Find where the given text appears and provide that cell's center as [x, y] coordinate. 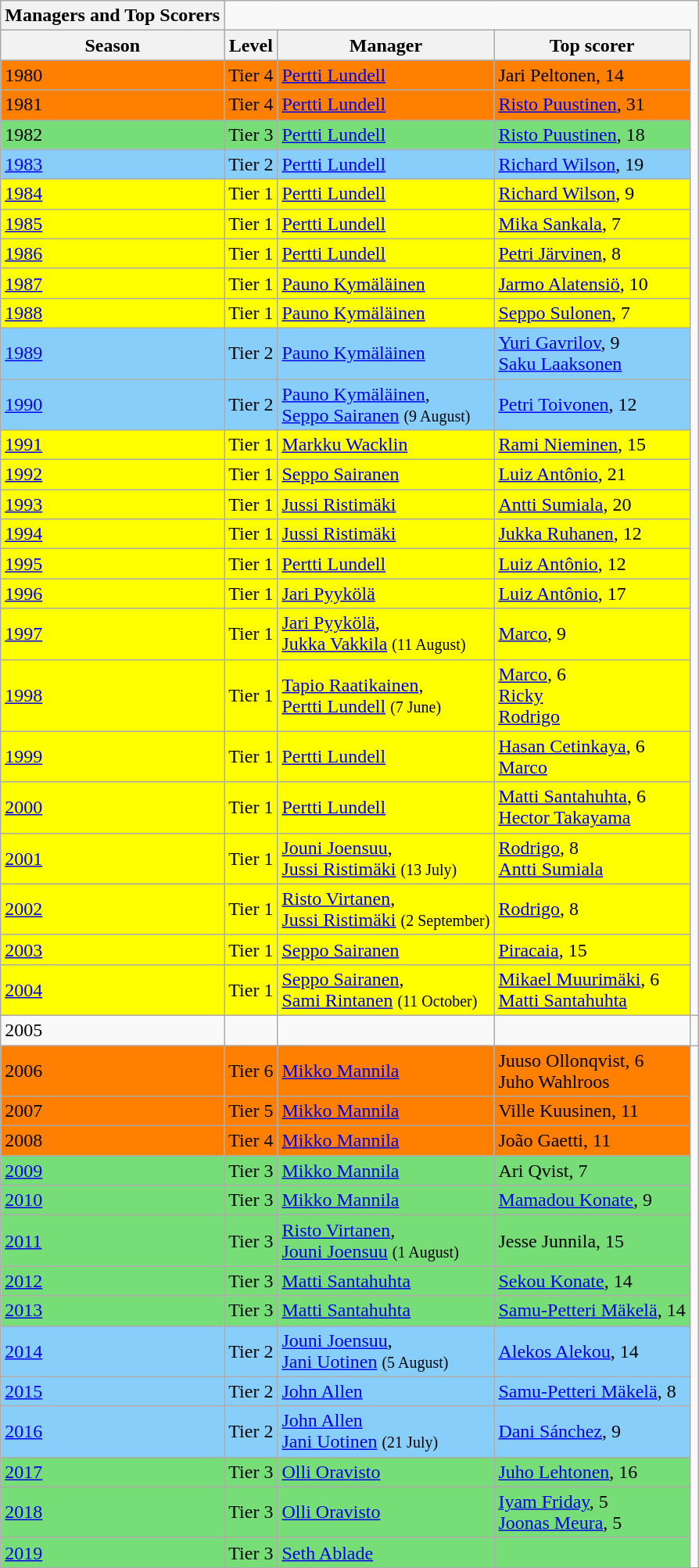
Alekos Alekou, 14 [592, 1351]
1980 [113, 75]
2011 [113, 1240]
Markku Wacklin [386, 445]
1988 [113, 313]
1991 [113, 445]
2001 [113, 859]
1993 [113, 504]
Matti Santahuhta, 6 Hector Takayama [592, 807]
Juho Lehtonen, 16 [592, 1472]
Richard Wilson, 19 [592, 164]
Jesse Junnila, 15 [592, 1240]
1983 [113, 164]
2017 [113, 1472]
Seppo Sairanen, Sami Rintanen (11 October) [386, 990]
Jari Peltonen, 14 [592, 75]
Level [251, 45]
2000 [113, 807]
1992 [113, 475]
Jouni Joensuu, Jani Uotinen (5 August) [386, 1351]
Yuri Gavrilov, 9 Saku Laaksonen [592, 353]
1990 [113, 404]
1995 [113, 564]
Jouni Joensuu, Jussi Ristimäki (13 July) [386, 859]
John Allen Jani Uotinen (21 July) [386, 1431]
Top scorer [592, 45]
1989 [113, 353]
Dani Sánchez, 9 [592, 1431]
Risto Virtanen, Jouni Joensuu (1 August) [386, 1240]
Luiz Antônio, 21 [592, 475]
Ville Kuusinen, 11 [592, 1111]
Samu-Petteri Mäkelä, 14 [592, 1311]
Mamadou Konate, 9 [592, 1200]
2013 [113, 1311]
1998 [113, 695]
2005 [113, 1030]
Risto Puustinen, 18 [592, 135]
1984 [113, 194]
Luiz Antônio, 17 [592, 594]
Petri Toivonen, 12 [592, 404]
1994 [113, 534]
Season [113, 45]
Iyam Friday, 5 Joonas Meura, 5 [592, 1512]
2002 [113, 909]
Juuso Ollonqvist, 6 Juho Wahlroos [592, 1070]
2018 [113, 1512]
2010 [113, 1200]
2009 [113, 1171]
2008 [113, 1141]
2012 [113, 1281]
Seth Ablade [386, 1552]
Ari Qvist, 7 [592, 1171]
Richard Wilson, 9 [592, 194]
Jari Pyykölä [386, 594]
Antti Sumiala, 20 [592, 504]
Piracaia, 15 [592, 949]
Jukka Ruhanen, 12 [592, 534]
2004 [113, 990]
2007 [113, 1111]
Rami Nieminen, 15 [592, 445]
1981 [113, 105]
Risto Virtanen, Jussi Ristimäki (2 September) [386, 909]
Sekou Konate, 14 [592, 1281]
Jarmo Alatensiö, 10 [592, 283]
Mika Sankala, 7 [592, 224]
Pauno Kymäläinen, Seppo Sairanen (9 August) [386, 404]
Luiz Antônio, 12 [592, 564]
Marco, 6 Ricky Rodrigo [592, 695]
2015 [113, 1391]
2003 [113, 949]
2014 [113, 1351]
João Gaetti, 11 [592, 1141]
Hasan Cetinkaya, 6 Marco [592, 757]
1985 [113, 224]
1999 [113, 757]
2016 [113, 1431]
Mikael Muurimäki, 6 Matti Santahuhta [592, 990]
Jari Pyykölä, Jukka Vakkila (11 August) [386, 633]
Rodrigo, 8 Antti Sumiala [592, 859]
1982 [113, 135]
1986 [113, 253]
Seppo Sulonen, 7 [592, 313]
Manager [386, 45]
Rodrigo, 8 [592, 909]
1996 [113, 594]
2019 [113, 1552]
John Allen [386, 1391]
Tier 5 [251, 1111]
1997 [113, 633]
Marco, 9 [592, 633]
1987 [113, 283]
Managers and Top Scorers [113, 16]
Tier 6 [251, 1070]
Petri Järvinen, 8 [592, 253]
Samu-Petteri Mäkelä, 8 [592, 1391]
Risto Puustinen, 31 [592, 105]
Tapio Raatikainen, Pertti Lundell (7 June) [386, 695]
2006 [113, 1070]
